For the text-containing cell, return its midpoint in [x, y] coordinate format. 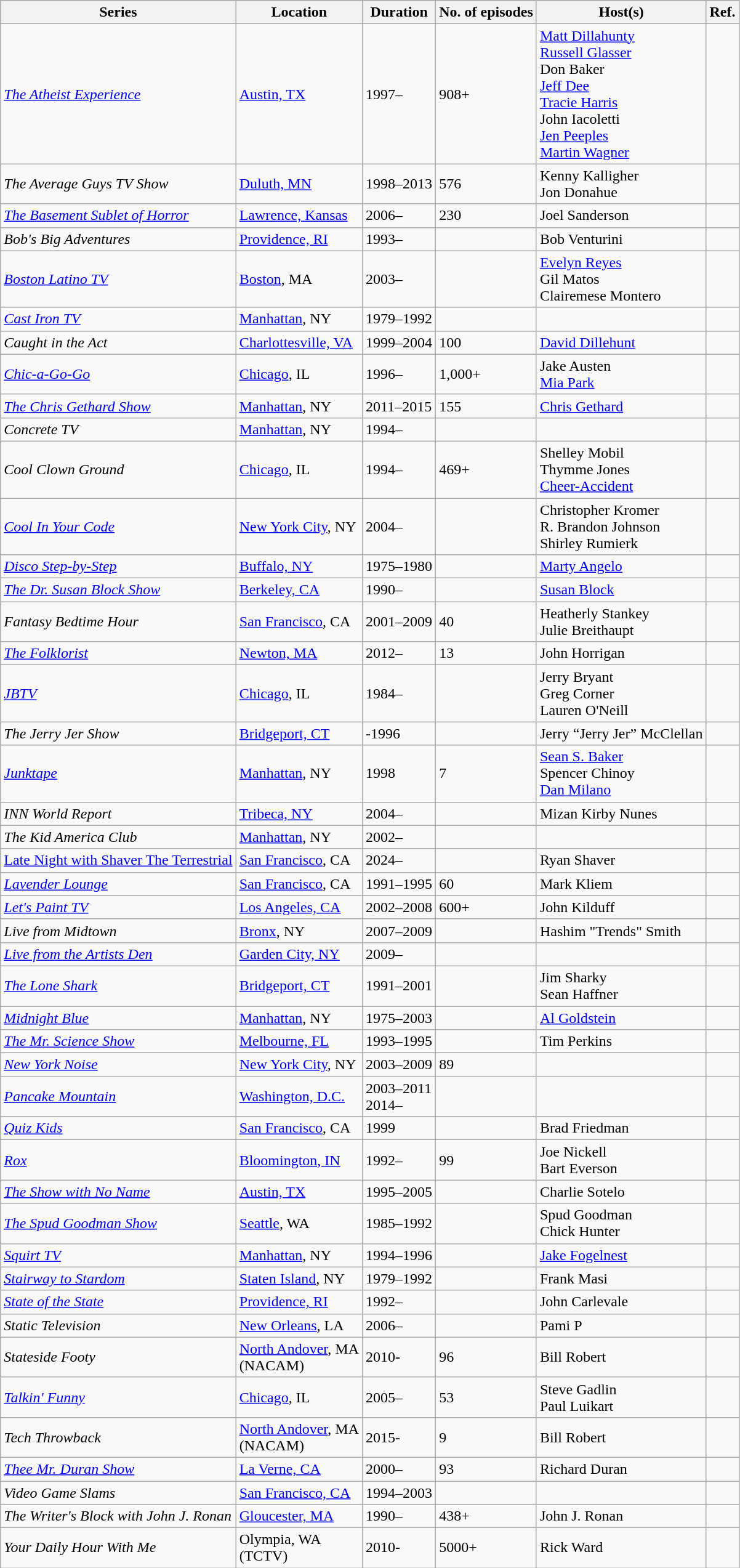
Stateside Footy [118, 1357]
Joe NickellBart Everson [621, 1160]
2011–2015 [399, 406]
Jerry “Jerry Jer” McClellan [621, 733]
1997– [399, 94]
Fantasy Bedtime Hour [118, 622]
The Folklorist [118, 653]
Brad Friedman [621, 1128]
2024– [399, 860]
State of the State [118, 1302]
1999 [399, 1128]
40 [486, 622]
Lavender Lounge [118, 884]
99 [486, 1160]
Staten Island, NY [299, 1279]
Jim SharkySean Haffner [621, 985]
1975–1980 [399, 567]
1994–2003 [399, 1492]
Rick Ward [621, 1548]
JBTV [118, 693]
2000– [399, 1469]
Evelyn ReyesGil MatosClairemese Montero [621, 279]
Ryan Shaver [621, 860]
The Average Guys TV Show [118, 184]
Squirt TV [118, 1255]
The Show with No Name [118, 1192]
Midnight Blue [118, 1018]
The Jerry Jer Show [118, 733]
Jake AustenMia Park [621, 374]
Gloucester, MA [299, 1516]
908+ [486, 94]
Mizan Kirby Nunes [621, 814]
2003–2009 [399, 1065]
Los Angeles, CA [299, 907]
469+ [486, 469]
Caught in the Act [118, 342]
Bob's Big Adventures [118, 239]
2005– [399, 1397]
13 [486, 653]
The Basement Sublet of Horror [118, 216]
2001–2009 [399, 622]
89 [486, 1065]
Cool Clown Ground [118, 469]
Jake Fogelnest [621, 1255]
Matt DillahuntyRussell GlasserDon BakerJeff DeeTracie HarrisJohn IacolettiJen PeeplesMartin Wagner [621, 94]
Bloomington, IN [299, 1160]
600+ [486, 907]
Junktape [118, 774]
Late Night with Shaver The Terrestrial [118, 860]
Olympia, WA(TCTV) [299, 1548]
Lawrence, Kansas [299, 216]
1993– [399, 239]
1984– [399, 693]
Spud GoodmanChick Hunter [621, 1223]
Shelley MobilThymme JonesCheer-Accident [621, 469]
1985–1992 [399, 1223]
60 [486, 884]
Berkeley, CA [299, 590]
Video Game Slams [118, 1492]
Chic-a-Go-Go [118, 374]
The Writer's Block with John J. Ronan [118, 1516]
1994–1996 [399, 1255]
9 [486, 1437]
John J. Ronan [621, 1516]
1991–2001 [399, 985]
Christopher KromerR. Brandon JohnsonShirley Rumierk [621, 526]
The Chris Gethard Show [118, 406]
Ref. [723, 12]
Live from Midtown [118, 931]
Newton, MA [299, 653]
INN World Report [118, 814]
Washington, D.C. [299, 1096]
576 [486, 184]
Static Television [118, 1325]
La Verne, CA [299, 1469]
1993–1995 [399, 1041]
Tribeca, NY [299, 814]
Susan Block [621, 590]
Bronx, NY [299, 931]
Disco Step-by-Step [118, 567]
438+ [486, 1516]
Your Daily Hour With Me [118, 1548]
Tech Throwback [118, 1437]
New Orleans, LA [299, 1325]
Steve GadlinPaul Luikart [621, 1397]
Talkin' Funny [118, 1397]
Quiz Kids [118, 1128]
2002– [399, 837]
The Spud Goodman Show [118, 1223]
1999–2004 [399, 342]
Location [299, 12]
Mark Kliem [621, 884]
Let's Paint TV [118, 907]
1991–1995 [399, 884]
1995–2005 [399, 1192]
2002–2008 [399, 907]
2012– [399, 653]
96 [486, 1357]
Live from the Artists Den [118, 954]
Charlottesville, VA [299, 342]
Jerry BryantGreg CornerLauren O'Neill [621, 693]
Concrete TV [118, 429]
John Kilduff [621, 907]
Cast Iron TV [118, 319]
The Kid America Club [118, 837]
Seattle, WA [299, 1223]
155 [486, 406]
-1996 [399, 733]
Garden City, NY [299, 954]
Rox [118, 1160]
2009– [399, 954]
100 [486, 342]
Duration [399, 12]
7 [486, 774]
230 [486, 216]
Stairway to Stardom [118, 1279]
Pami P [621, 1325]
New York Noise [118, 1065]
2003–20112014– [399, 1096]
2003– [399, 279]
Heatherly StankeyJulie Breithaupt [621, 622]
53 [486, 1397]
Cool In Your Code [118, 526]
Chris Gethard [621, 406]
Boston Latino TV [118, 279]
Melbourne, FL [299, 1041]
Pancake Mountain [118, 1096]
The Dr. Susan Block Show [118, 590]
Sean S. BakerSpencer ChinoyDan Milano [621, 774]
Boston, MA [299, 279]
The Mr. Science Show [118, 1041]
Frank Masi [621, 1279]
John Horrigan [621, 653]
Marty Angelo [621, 567]
Series [118, 12]
1998 [399, 774]
Bob Venturini [621, 239]
The Atheist Experience [118, 94]
1998–2013 [399, 184]
Host(s) [621, 12]
The Lone Shark [118, 985]
Kenny KalligherJon Donahue [621, 184]
5000+ [486, 1548]
Charlie Sotelo [621, 1192]
2007–2009 [399, 931]
John Carlevale [621, 1302]
Duluth, MN [299, 184]
Richard Duran [621, 1469]
No. of episodes [486, 12]
Al Goldstein [621, 1018]
Thee Mr. Duran Show [118, 1469]
1,000+ [486, 374]
2015- [399, 1437]
David Dillehunt [621, 342]
1975–2003 [399, 1018]
Hashim "Trends" Smith [621, 931]
1996– [399, 374]
Buffalo, NY [299, 567]
Tim Perkins [621, 1041]
Joel Sanderson [621, 216]
93 [486, 1469]
